Pinpoint the cell where the given text exists, returning its (X, Y) midpoint coordinate. 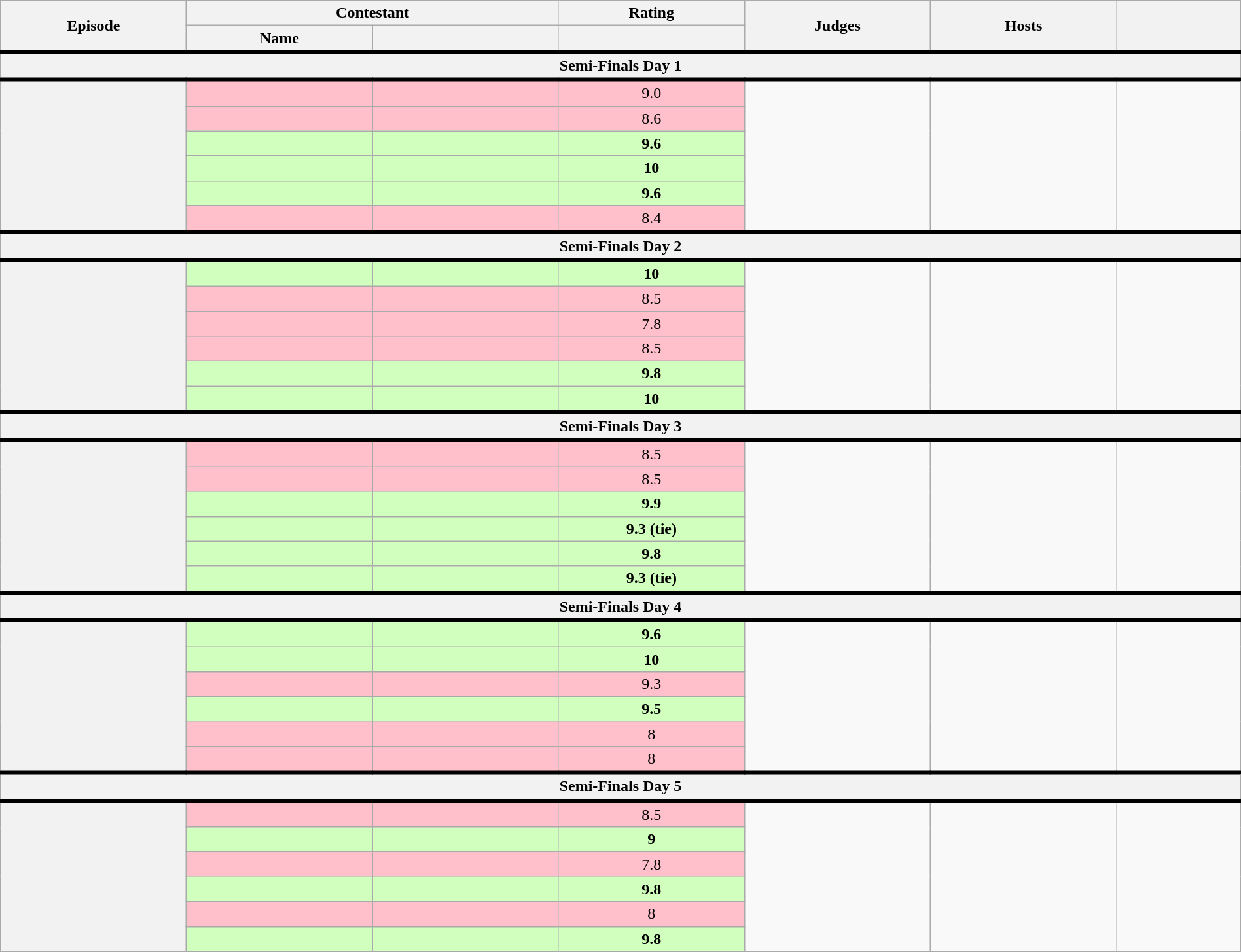
Semi-Finals Day 4 (620, 606)
Semi-Finals Day 3 (620, 427)
8.6 (651, 118)
9.0 (651, 93)
9.9 (651, 504)
9.3 (651, 684)
9.5 (651, 709)
9 (651, 839)
Rating (651, 13)
8.4 (651, 219)
Episode (94, 26)
Semi-Finals Day 5 (620, 786)
Semi-Finals Day 1 (620, 65)
Judges (837, 26)
Hosts (1024, 26)
Name (279, 39)
Semi-Finals Day 2 (620, 246)
Contestant (372, 13)
